Scan for the cell matching the given text and deliver its (X, Y) coordinate at center. 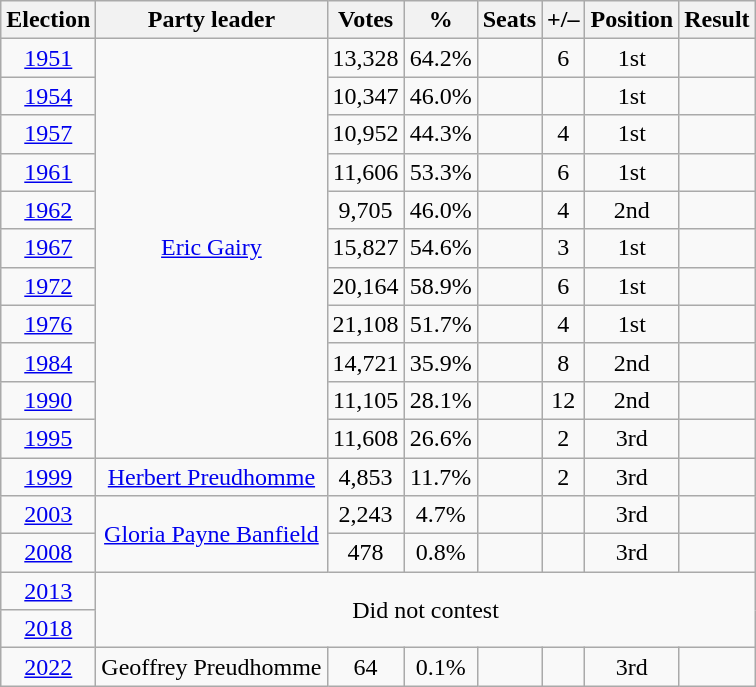
10,952 (366, 134)
Gloria Payne Banfield (212, 534)
28.1% (440, 400)
0.1% (440, 667)
8 (564, 362)
26.6% (440, 438)
1962 (48, 210)
54.6% (440, 248)
1999 (48, 477)
15,827 (366, 248)
64.2% (440, 58)
Herbert Preudhomme (212, 477)
64 (366, 667)
1995 (48, 438)
11,608 (366, 438)
% (440, 20)
Geoffrey Preudhomme (212, 667)
20,164 (366, 286)
12 (564, 400)
Seats (509, 20)
4,853 (366, 477)
51.7% (440, 324)
+/– (564, 20)
Votes (366, 20)
1976 (48, 324)
1954 (48, 96)
Position (632, 20)
58.9% (440, 286)
11.7% (440, 477)
0.8% (440, 553)
11,606 (366, 172)
2013 (48, 591)
10,347 (366, 96)
2022 (48, 667)
1984 (48, 362)
1990 (48, 400)
1972 (48, 286)
Party leader (212, 20)
35.9% (440, 362)
3 (564, 248)
13,328 (366, 58)
1967 (48, 248)
9,705 (366, 210)
1961 (48, 172)
2018 (48, 629)
2003 (48, 515)
Result (717, 20)
2,243 (366, 515)
1957 (48, 134)
Election (48, 20)
21,108 (366, 324)
11,105 (366, 400)
44.3% (440, 134)
14,721 (366, 362)
Eric Gairy (212, 248)
1951 (48, 58)
478 (366, 553)
4.7% (440, 515)
2008 (48, 553)
53.3% (440, 172)
Did not contest (426, 610)
